Capture the cell that displays the provided text and extract its [x, y] central coordinate. 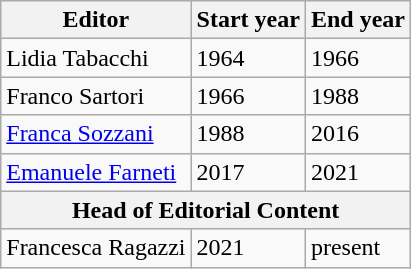
Editor [96, 20]
Emanuele Farneti [96, 172]
Head of Editorial Content [206, 210]
Franco Sartori [96, 96]
2017 [248, 172]
Lidia Tabacchi [96, 58]
present [358, 248]
2016 [358, 134]
End year [358, 20]
Francesca Ragazzi [96, 248]
Franca Sozzani [96, 134]
1964 [248, 58]
Start year [248, 20]
